For the text-containing cell, return its midpoint in (x, y) coordinate format. 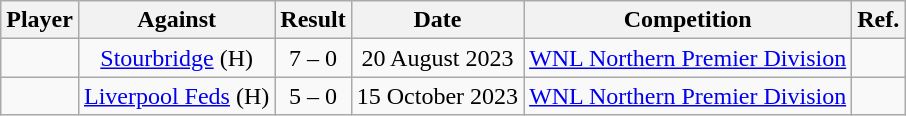
Competition (688, 20)
Player (40, 20)
5 – 0 (313, 96)
Date (437, 20)
15 October 2023 (437, 96)
Against (176, 20)
Liverpool Feds (H) (176, 96)
Result (313, 20)
7 – 0 (313, 58)
Stourbridge (H) (176, 58)
20 August 2023 (437, 58)
Ref. (878, 20)
